Locate the cell with the specified text and output its (X, Y) center coordinate. 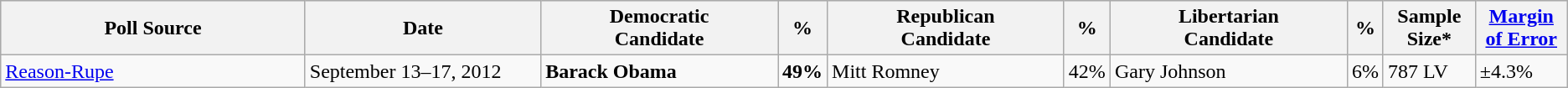
Sample Size* (1429, 28)
Date (422, 28)
September 13–17, 2012 (422, 71)
6% (1365, 71)
49% (802, 71)
DemocraticCandidate (660, 28)
±4.3% (1521, 71)
Barack Obama (660, 71)
RepublicanCandidate (946, 28)
LibertarianCandidate (1228, 28)
Reason-Rupe (153, 71)
787 LV (1429, 71)
Poll Source (153, 28)
Mitt Romney (946, 71)
Margin of Error (1521, 28)
Gary Johnson (1228, 71)
42% (1087, 71)
